Identify which cell holds the provided text, then report its [x, y] central coordinate. 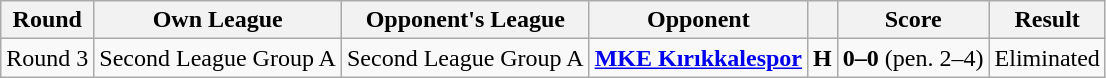
Eliminated [1047, 58]
Opponent's League [465, 20]
MKE Kırıkkalespor [698, 58]
Own League [218, 20]
Round 3 [48, 58]
Opponent [698, 20]
Round [48, 20]
Score [913, 20]
Result [1047, 20]
0–0 (pen. 2–4) [913, 58]
H [823, 58]
